Extract the [x, y] coordinate from the center of the cell holding the provided text.  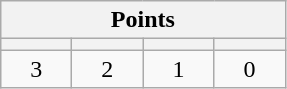
Points [143, 20]
1 [178, 69]
0 [250, 69]
2 [108, 69]
3 [36, 69]
